Identify which cell holds the provided text, then report its (X, Y) central coordinate. 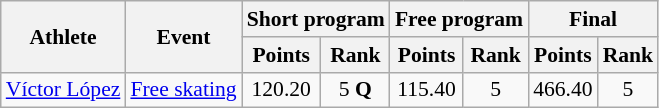
Athlete (64, 36)
Víctor López (64, 90)
Free skating (183, 90)
Free program (459, 19)
Event (183, 36)
115.40 (426, 90)
120.20 (282, 90)
5 Q (356, 90)
466.40 (562, 90)
Short program (316, 19)
Final (593, 19)
